Find where the given text appears and provide that cell's center as (x, y) coordinate. 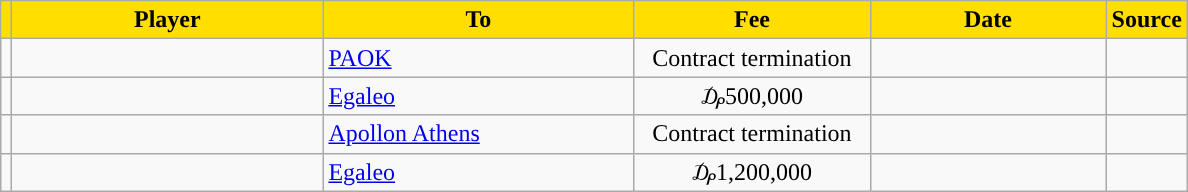
₯1,200,000 (752, 172)
Fee (752, 20)
Player (168, 20)
To (478, 20)
PAOK (478, 58)
Date (988, 20)
₯500,000 (752, 96)
Source (1146, 20)
Apollon Athens (478, 134)
